Scan for the cell matching the given text and deliver its (x, y) coordinate at center. 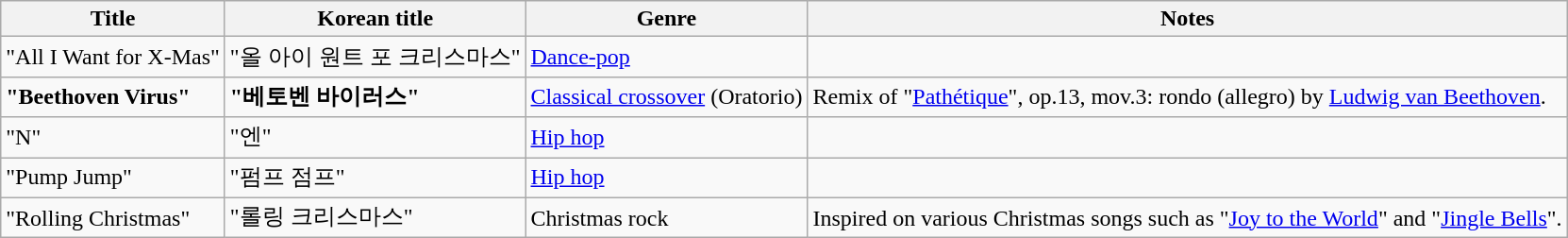
Inspired on various Christmas songs such as "Joy to the World" and "Jingle Bells". (1187, 217)
"Beethoven Virus" (113, 96)
Korean title (375, 19)
"올 아이 원트 포 크리스마스" (375, 57)
"베토벤 바이러스" (375, 96)
Genre (666, 19)
Dance-pop (666, 57)
Title (113, 19)
Notes (1187, 19)
"엔" (375, 138)
Christmas rock (666, 217)
"Pump Jump" (113, 178)
"펌프 점프" (375, 178)
"롤링 크리스마스" (375, 217)
"Rolling Christmas" (113, 217)
"All I Want for X-Mas" (113, 57)
Classical crossover (Oratorio) (666, 96)
"N" (113, 138)
Remix of "Pathétique", op.13, mov.3: rondo (allegro) by Ludwig van Beethoven. (1187, 96)
